Extract the (x, y) coordinate from the center of the cell holding the provided text.  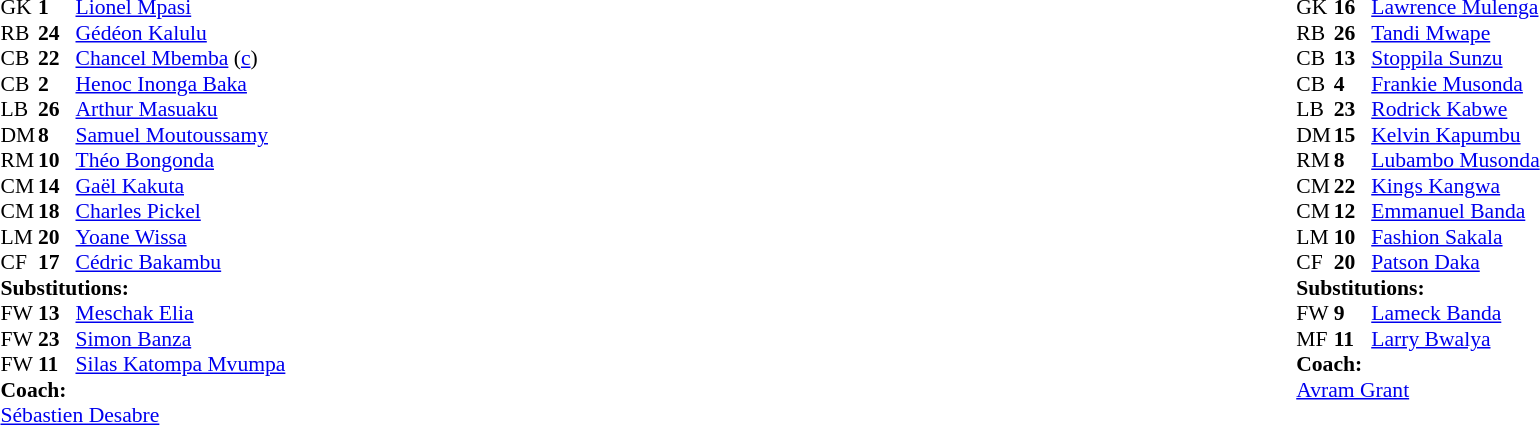
Stoppila Sunzu (1455, 59)
12 (1353, 211)
24 (57, 33)
Lameck Banda (1455, 313)
Samuel Moutoussamy (181, 135)
Avram Grant (1418, 390)
Kings Kangwa (1455, 186)
Silas Katompa Mvumpa (181, 365)
Meschak Elia (181, 313)
Cédric Bakambu (181, 263)
Théo Bongonda (181, 161)
Kelvin Kapumbu (1455, 135)
15 (1353, 135)
MF (1315, 339)
Lubambo Musonda (1455, 161)
Tandi Mwape (1455, 33)
18 (57, 211)
Gédéon Kalulu (181, 33)
Fashion Sakala (1455, 237)
14 (57, 186)
Rodrick Kabwe (1455, 109)
Chancel Mbemba (c) (181, 59)
2 (57, 84)
Frankie Musonda (1455, 84)
17 (57, 263)
Patson Daka (1455, 263)
Simon Banza (181, 339)
4 (1353, 84)
Larry Bwalya (1455, 339)
Charles Pickel (181, 211)
9 (1353, 313)
Gaël Kakuta (181, 186)
Arthur Masuaku (181, 109)
Yoane Wissa (181, 237)
Henoc Inonga Baka (181, 84)
Emmanuel Banda (1455, 211)
